For the text-containing cell, return its midpoint in [x, y] coordinate format. 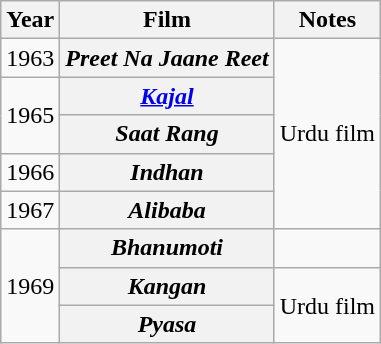
Notes [327, 20]
1965 [30, 115]
1969 [30, 286]
Saat Rang [167, 134]
Preet Na Jaane Reet [167, 58]
Bhanumoti [167, 248]
Year [30, 20]
Alibaba [167, 210]
Pyasa [167, 324]
Kajal [167, 96]
Indhan [167, 172]
Film [167, 20]
1967 [30, 210]
Kangan [167, 286]
1963 [30, 58]
1966 [30, 172]
